Locate the cell with the specified text and output its (X, Y) center coordinate. 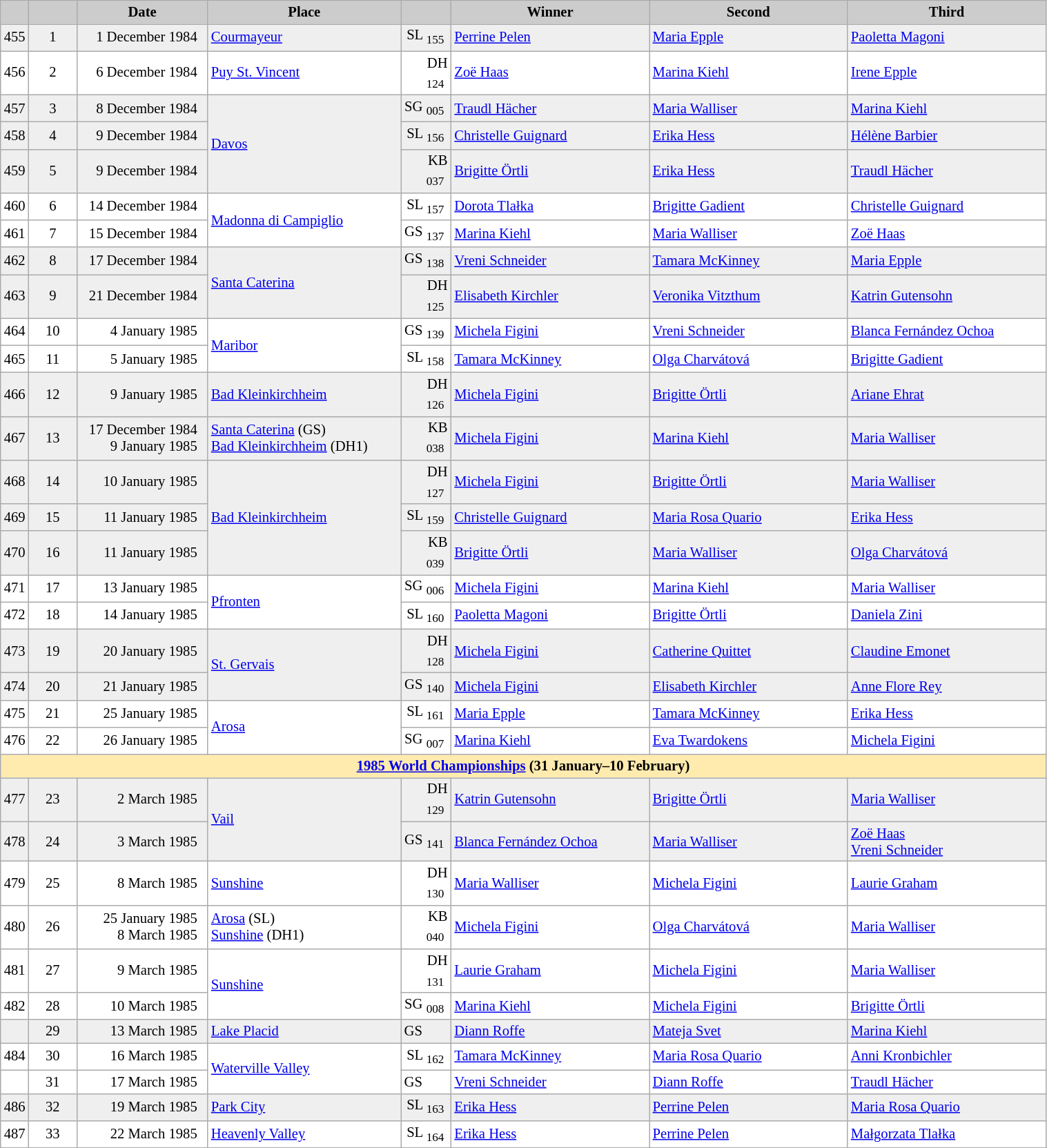
16 (52, 552)
32 (52, 1107)
17 December 1984 9 January 1985 (142, 438)
10 March 1985 (142, 1006)
29 (52, 1031)
SG 006 (427, 588)
2 March 1985 (142, 799)
KB 037 (427, 171)
481 (15, 971)
10 (52, 331)
DH 126 (427, 393)
2 (52, 73)
466 (15, 393)
SL 155 (427, 37)
487 (15, 1134)
461 (15, 233)
Pfronten (304, 602)
469 (15, 518)
SL 157 (427, 206)
480 (15, 926)
GS 138 (427, 261)
30 (52, 1056)
6 (52, 206)
14 January 1985 (142, 616)
3 March 1985 (142, 841)
20 January 1985 (142, 650)
464 (15, 331)
Arosa (SL) Sunshine (DH1) (304, 926)
GS 141 (427, 841)
KB 039 (427, 552)
Heavenly Valley (304, 1134)
14 (52, 482)
470 (15, 552)
467 (15, 438)
26 (52, 926)
9 January 1985 (142, 393)
SL 159 (427, 518)
DH 128 (427, 650)
19 March 1985 (142, 1107)
11 (52, 359)
8 December 1984 (142, 108)
Hélène Barbier (947, 135)
4 (52, 135)
458 (15, 135)
Third (947, 12)
SL 162 (427, 1056)
Daniela Zini (947, 616)
SG 005 (427, 108)
Anni Kronbichler (947, 1056)
21 January 1985 (142, 686)
1985 World Championships (31 January–10 February) (523, 766)
KB 040 (427, 926)
9 (52, 295)
478 (15, 841)
15 (52, 518)
25 (52, 882)
463 (15, 295)
Veronika Vitzthum (748, 295)
Davos (304, 144)
471 (15, 588)
1 (52, 37)
SL 160 (427, 616)
28 (52, 1006)
13 March 1985 (142, 1031)
3 (52, 108)
Ariane Ehrat (947, 393)
Irene Epple (947, 73)
DH 124 (427, 73)
9 March 1985 (142, 971)
22 (52, 740)
479 (15, 882)
6 December 1984 (142, 73)
GS 140 (427, 686)
Małgorzata Tlałka (947, 1134)
Waterville Valley (304, 1069)
Anne Flore Rey (947, 686)
27 (52, 971)
Winner (549, 12)
Park City (304, 1107)
KB 038 (427, 438)
Puy St. Vincent (304, 73)
459 (15, 171)
13 January 1985 (142, 588)
21 December 1984 (142, 295)
26 January 1985 (142, 740)
25 January 1985 8 March 1985 (142, 926)
24 (52, 841)
25 January 1985 (142, 714)
DH 131 (427, 971)
Claudine Emonet (947, 650)
Lake Placid (304, 1031)
5 (52, 171)
474 (15, 686)
482 (15, 1006)
12 (52, 393)
484 (15, 1056)
SL 156 (427, 135)
18 (52, 616)
DH 127 (427, 482)
468 (15, 482)
Second (748, 12)
SL 163 (427, 1107)
10 January 1985 (142, 482)
477 (15, 799)
486 (15, 1107)
Catherine Quittet (748, 650)
13 (52, 438)
476 (15, 740)
19 (52, 650)
Courmayeur (304, 37)
31 (52, 1082)
Dorota Tlałka (549, 206)
SL 158 (427, 359)
DH 129 (427, 799)
475 (15, 714)
17 (52, 588)
Vail (304, 819)
7 (52, 233)
16 March 1985 (142, 1056)
SL 161 (427, 714)
Madonna di Campiglio (304, 220)
23 (52, 799)
GS 139 (427, 331)
33 (52, 1134)
457 (15, 108)
4 January 1985 (142, 331)
8 (52, 261)
17 March 1985 (142, 1082)
460 (15, 206)
GS 137 (427, 233)
Arosa (304, 728)
15 December 1984 (142, 233)
14 December 1984 (142, 206)
20 (52, 686)
17 December 1984 (142, 261)
8 March 1985 (142, 882)
SG 008 (427, 1006)
Mateja Svet (748, 1031)
Santa Caterina (304, 283)
21 (52, 714)
Date (142, 12)
DH 125 (427, 295)
472 (15, 616)
22 March 1985 (142, 1134)
5 January 1985 (142, 359)
SG 007 (427, 740)
Zoë Haas Vreni Schneider (947, 841)
Santa Caterina (GS) Bad Kleinkirchheim (DH1) (304, 438)
DH 130 (427, 882)
455 (15, 37)
456 (15, 73)
473 (15, 650)
Place (304, 12)
465 (15, 359)
Maribor (304, 345)
462 (15, 261)
St. Gervais (304, 664)
1 December 1984 (142, 37)
Eva Twardokens (748, 740)
SL 164 (427, 1134)
